Output the (x, y) coordinate of the center of the cell containing the given text.  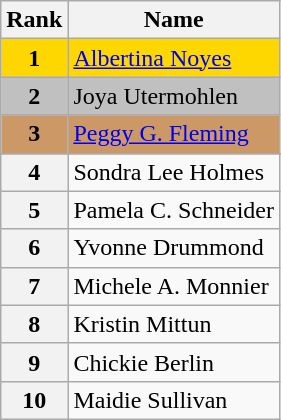
8 (34, 324)
Kristin Mittun (174, 324)
Albertina Noyes (174, 58)
1 (34, 58)
4 (34, 172)
5 (34, 210)
7 (34, 286)
2 (34, 96)
10 (34, 400)
Chickie Berlin (174, 362)
Maidie Sullivan (174, 400)
Pamela C. Schneider (174, 210)
9 (34, 362)
Name (174, 20)
3 (34, 134)
6 (34, 248)
Yvonne Drummond (174, 248)
Rank (34, 20)
Peggy G. Fleming (174, 134)
Sondra Lee Holmes (174, 172)
Joya Utermohlen (174, 96)
Michele A. Monnier (174, 286)
